Provide the [x, y] coordinate of the cell's center where the given text is located.  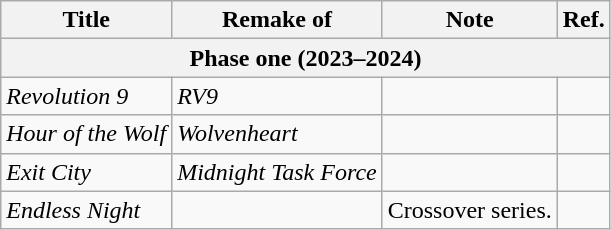
Remake of [278, 20]
Wolvenheart [278, 134]
Midnight Task Force [278, 172]
Revolution 9 [86, 96]
Title [86, 20]
Hour of the Wolf [86, 134]
Phase one (2023–2024) [306, 58]
Endless Night [86, 210]
Exit City [86, 172]
RV9 [278, 96]
Ref. [584, 20]
Crossover series. [470, 210]
Note [470, 20]
